Output the (X, Y) coordinate of the center of the cell containing the given text.  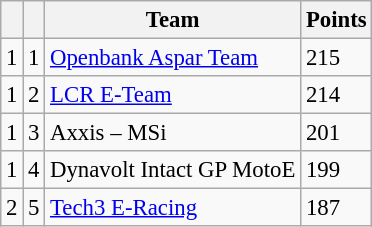
Dynavolt Intact GP MotoE (173, 170)
LCR E-Team (173, 95)
Openbank Aspar Team (173, 58)
199 (336, 170)
214 (336, 95)
Points (336, 20)
5 (34, 208)
Axxis – MSi (173, 133)
4 (34, 170)
Tech3 E-Racing (173, 208)
215 (336, 58)
Team (173, 20)
201 (336, 133)
3 (34, 133)
187 (336, 208)
